Search for the cell housing the specified text and yield its [X, Y] center coordinate. 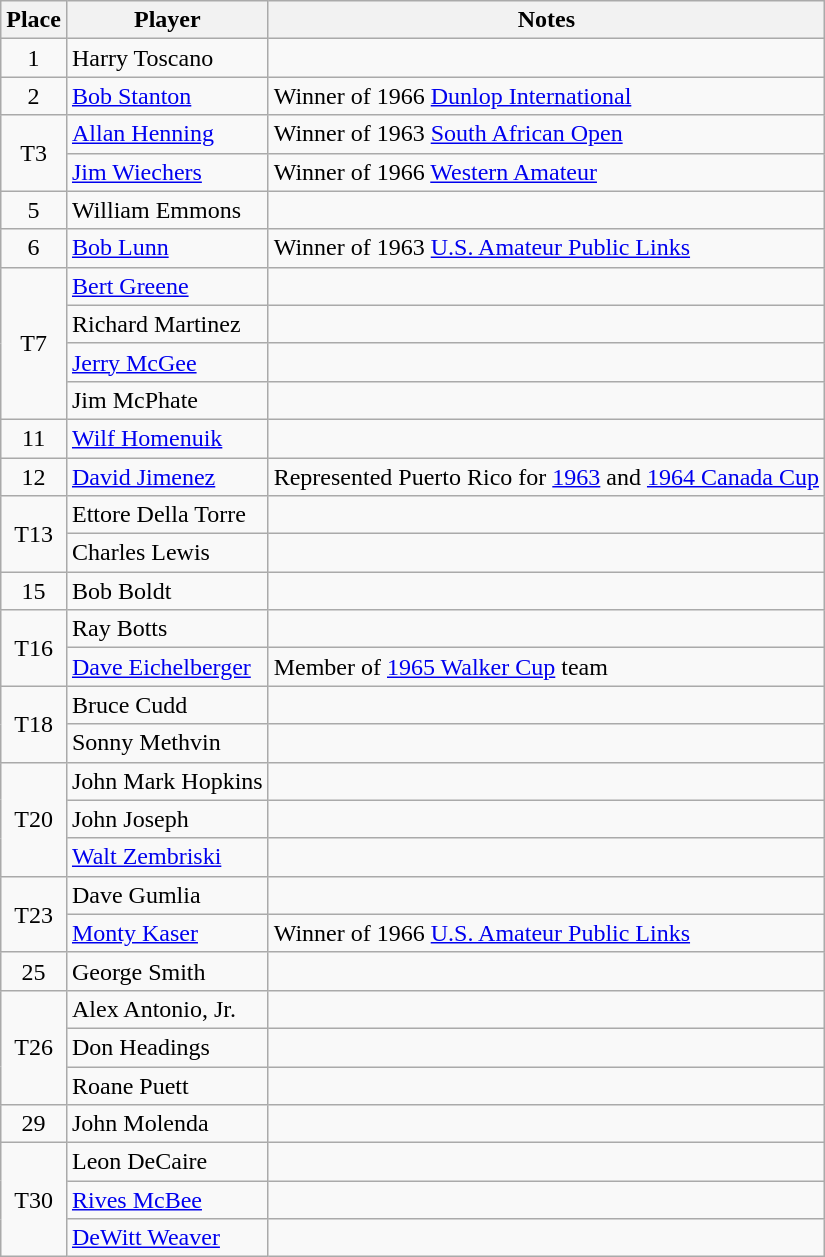
Walt Zembriski [167, 857]
2 [34, 96]
Leon DeCaire [167, 1162]
T26 [34, 1047]
Winner of 1963 U.S. Amateur Public Links [546, 248]
Don Headings [167, 1047]
DeWitt Weaver [167, 1238]
George Smith [167, 971]
Harry Toscano [167, 58]
25 [34, 971]
William Emmons [167, 210]
Charles Lewis [167, 553]
12 [34, 477]
T20 [34, 819]
Dave Eichelberger [167, 667]
Roane Puett [167, 1085]
1 [34, 58]
Member of 1965 Walker Cup team [546, 667]
Winner of 1963 South African Open [546, 134]
Richard Martinez [167, 324]
Sonny Methvin [167, 743]
Jerry McGee [167, 362]
29 [34, 1124]
15 [34, 591]
Monty Kaser [167, 933]
6 [34, 248]
Place [34, 20]
T13 [34, 534]
Alex Antonio, Jr. [167, 1009]
Bob Stanton [167, 96]
Bob Lunn [167, 248]
David Jimenez [167, 477]
Allan Henning [167, 134]
Jim McPhate [167, 400]
Notes [546, 20]
Jim Wiechers [167, 172]
Bruce Cudd [167, 705]
Winner of 1966 U.S. Amateur Public Links [546, 933]
Dave Gumlia [167, 895]
5 [34, 210]
John Molenda [167, 1124]
Player [167, 20]
Bert Greene [167, 286]
Bob Boldt [167, 591]
Represented Puerto Rico for 1963 and 1964 Canada Cup [546, 477]
Ray Botts [167, 629]
Ettore Della Torre [167, 515]
T7 [34, 343]
John Joseph [167, 819]
T16 [34, 648]
John Mark Hopkins [167, 781]
Rives McBee [167, 1200]
T30 [34, 1200]
T18 [34, 724]
T23 [34, 914]
11 [34, 438]
Winner of 1966 Western Amateur [546, 172]
Winner of 1966 Dunlop International [546, 96]
T3 [34, 153]
Wilf Homenuik [167, 438]
